Pinpoint the cell where the given text exists, returning its [x, y] midpoint coordinate. 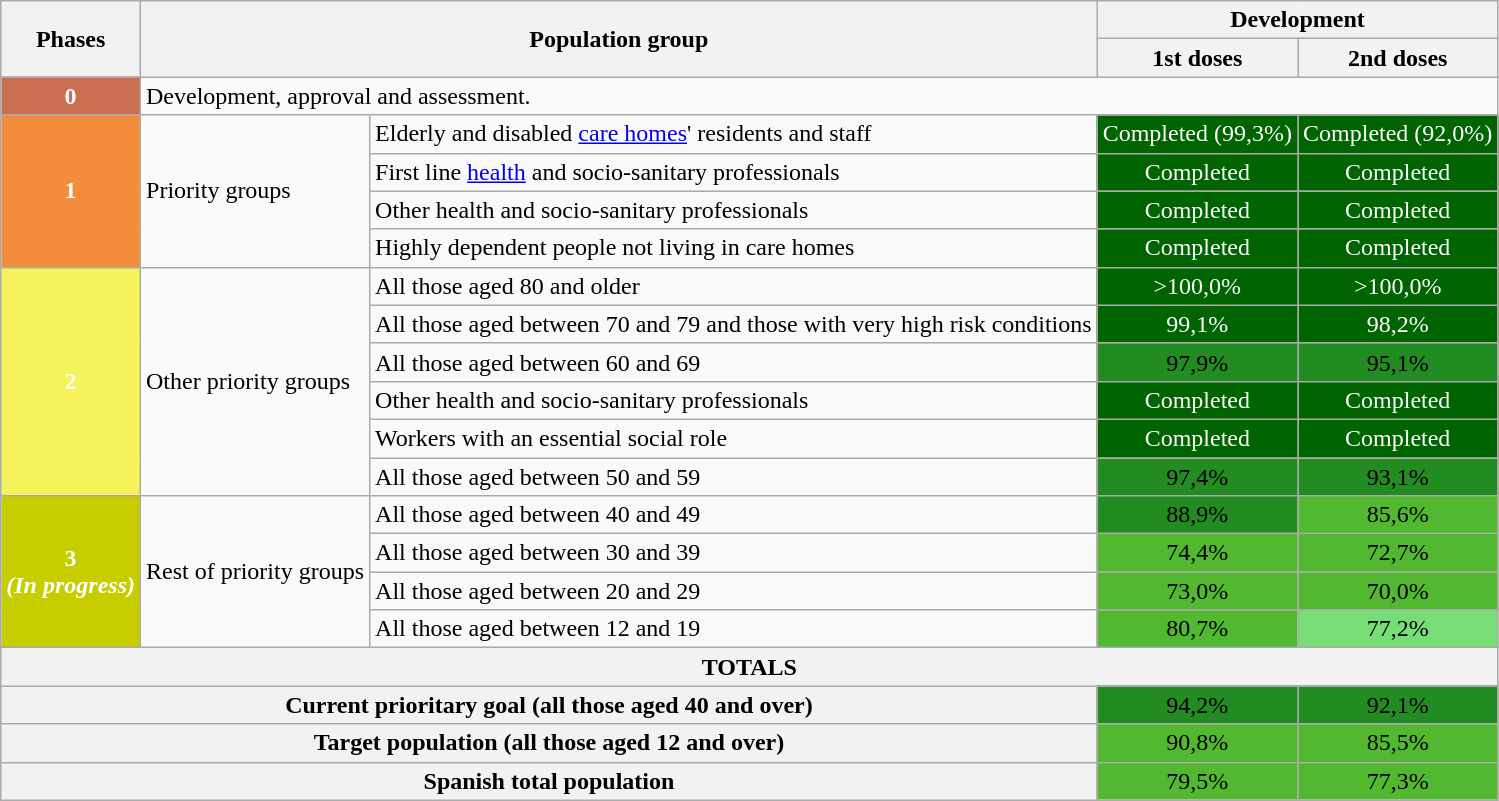
72,7% [1398, 553]
Completed (99,3%) [1197, 134]
80,7% [1197, 629]
Population group [620, 39]
Completed (92,0%) [1398, 134]
95,1% [1398, 362]
First line health and socio-sanitary professionals [734, 172]
Highly dependent people not living in care homes [734, 248]
2 [71, 381]
85,6% [1398, 515]
All those aged between 30 and 39 [734, 553]
77,3% [1398, 781]
97,4% [1197, 477]
All those aged 80 and older [734, 286]
Elderly and disabled care homes' residents and staff [734, 134]
70,0% [1398, 591]
74,4% [1197, 553]
Current prioritary goal (all those aged 40 and over) [549, 705]
Development, approval and assessment. [820, 96]
1 [71, 191]
0 [71, 96]
73,0% [1197, 591]
Target population (all those aged 12 and over) [549, 743]
Rest of priority groups [256, 572]
TOTALS [750, 667]
92,1% [1398, 705]
94,2% [1197, 705]
93,1% [1398, 477]
Other priority groups [256, 381]
97,9% [1197, 362]
All those aged between 50 and 59 [734, 477]
77,2% [1398, 629]
All those aged between 60 and 69 [734, 362]
90,8% [1197, 743]
Development [1298, 20]
3(In progress) [71, 572]
Spanish total population [549, 781]
1st doses [1197, 58]
Workers with an essential social role [734, 438]
All those aged between 20 and 29 [734, 591]
2nd doses [1398, 58]
88,9% [1197, 515]
98,2% [1398, 324]
All those aged between 12 and 19 [734, 629]
All those aged between 40 and 49 [734, 515]
79,5% [1197, 781]
Priority groups [256, 191]
85,5% [1398, 743]
Phases [71, 39]
All those aged between 70 and 79 and those with very high risk conditions [734, 324]
99,1% [1197, 324]
